Find where the given text appears and provide that cell's center as (X, Y) coordinate. 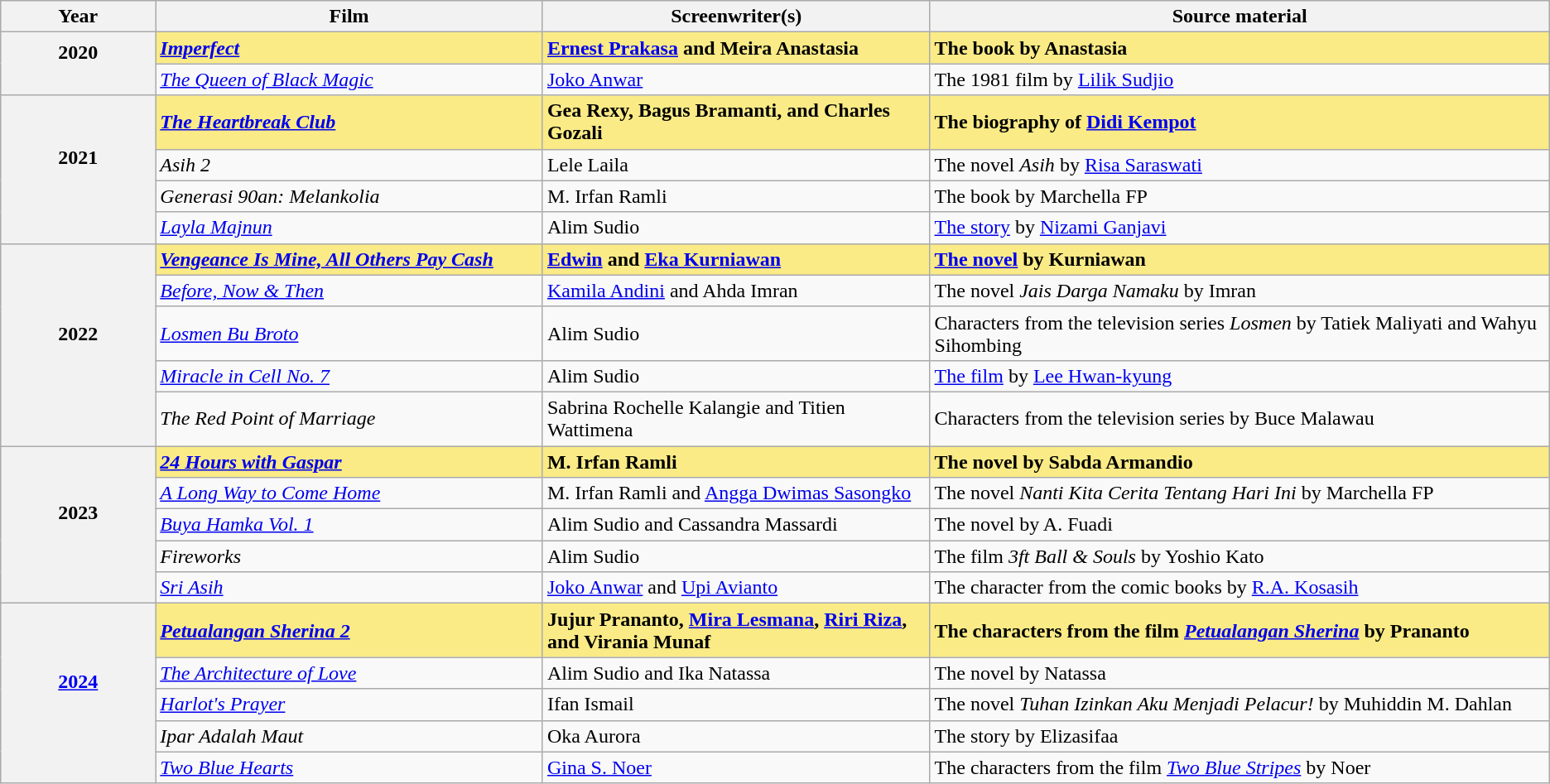
The Queen of Black Magic (349, 79)
The film by Lee Hwan-kyung (1240, 376)
Source material (1240, 17)
The story by Elizasifaa (1240, 736)
The novel by A. Fuadi (1240, 525)
Harlot's Prayer (349, 705)
The novel by Sabda Armandio (1240, 461)
The characters from the film Petualangan Sherina by Prananto (1240, 631)
The 1981 film by Lilik Sudjio (1240, 79)
Generasi 90an: Melankolia (349, 196)
Characters from the television series by Buce Malawau (1240, 419)
Miracle in Cell No. 7 (349, 376)
The Red Point of Marriage (349, 419)
Sabrina Rochelle Kalangie and Titien Wattimena (736, 419)
24 Hours with Gaspar (349, 461)
2020 (78, 64)
Gea Rexy, Bagus Bramanti, and Charles Gozali (736, 123)
Screenwriter(s) (736, 17)
The character from the comic books by R.A. Kosasih (1240, 588)
Characters from the television series Losmen by Tatiek Maliyati and Wahyu Sihombing (1240, 333)
Lele Laila (736, 165)
Ernest Prakasa and Meira Anastasia (736, 48)
The novel by Kurniawan (1240, 259)
2023 (78, 524)
The biography of Didi Kempot (1240, 123)
Sri Asih (349, 588)
The novel Nanti Kita Cerita Tentang Hari Ini by Marchella FP (1240, 493)
The book by Marchella FP (1240, 196)
Asih 2 (349, 165)
Oka Aurora (736, 736)
The Heartbreak Club (349, 123)
Two Blue Hearts (349, 767)
The novel Tuhan Izinkan Aku Menjadi Pelacur! by Muhiddin M. Dahlan (1240, 705)
The book by Anastasia (1240, 48)
The novel Asih by Risa Saraswati (1240, 165)
Imperfect (349, 48)
Film (349, 17)
Jujur Prananto, Mira Lesmana, Riri Riza, and Virania Munaf (736, 631)
The novel by Natassa (1240, 673)
The characters from the film Two Blue Stripes by Noer (1240, 767)
Buya Hamka Vol. 1 (349, 525)
Year (78, 17)
Before, Now & Then (349, 291)
Losmen Bu Broto (349, 333)
The film 3ft Ball & Souls by Yoshio Kato (1240, 556)
Joko Anwar and Upi Avianto (736, 588)
Alim Sudio and Ika Natassa (736, 673)
Gina S. Noer (736, 767)
M. Irfan Ramli and Angga Dwimas Sasongko (736, 493)
The novel Jais Darga Namaku by Imran (1240, 291)
Joko Anwar (736, 79)
Alim Sudio and Cassandra Massardi (736, 525)
Layla Majnun (349, 228)
Ipar Adalah Maut (349, 736)
A Long Way to Come Home (349, 493)
2024 (78, 694)
The story by Nizami Ganjavi (1240, 228)
Petualangan Sherina 2 (349, 631)
Edwin and Eka Kurniawan (736, 259)
The Architecture of Love (349, 673)
2022 (78, 344)
2021 (78, 169)
Fireworks (349, 556)
Ifan Ismail (736, 705)
Vengeance Is Mine, All Others Pay Cash (349, 259)
Kamila Andini and Ahda Imran (736, 291)
